For the text-containing cell, return its midpoint in [X, Y] coordinate format. 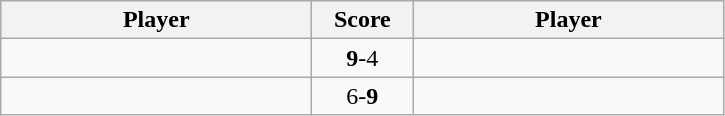
Score [362, 20]
9-4 [362, 58]
6-9 [362, 96]
